Extract the (X, Y) coordinate from the center of the cell holding the provided text.  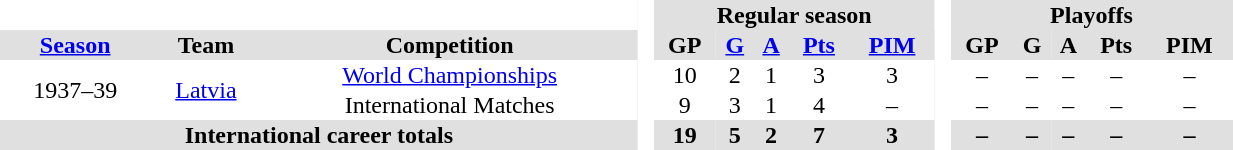
World Championships (449, 75)
Competition (449, 45)
Playoffs (1092, 15)
Season (75, 45)
Regular season (794, 15)
Team (206, 45)
International Matches (449, 105)
10 (684, 75)
International career totals (319, 135)
9 (684, 105)
7 (819, 135)
Latvia (206, 90)
5 (734, 135)
4 (819, 105)
19 (684, 135)
1937–39 (75, 90)
